Return [X, Y] of the center of cell containing provided text 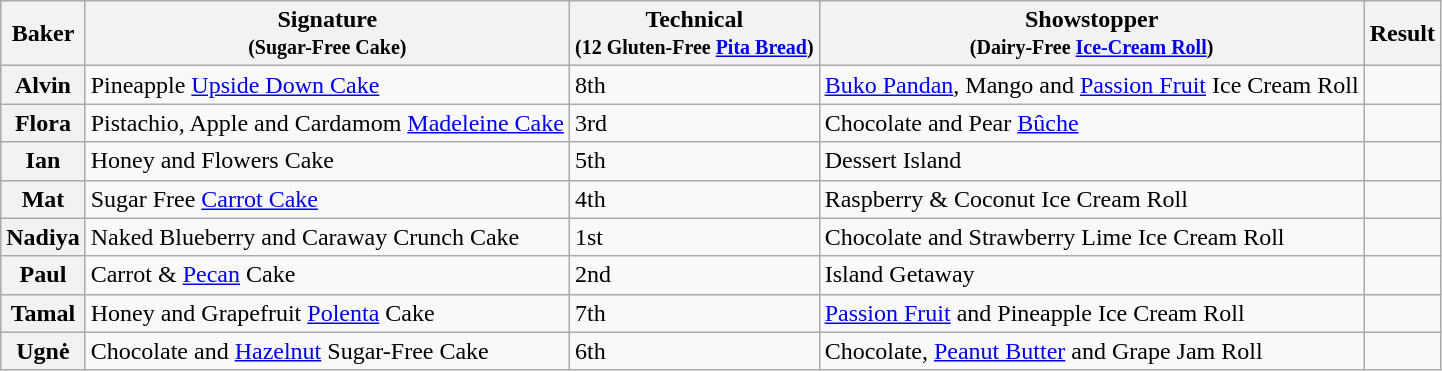
Paul [43, 275]
6th [694, 351]
Mat [43, 199]
Technical(12 Gluten-Free Pita Bread) [694, 34]
Alvin [43, 85]
1st [694, 237]
8th [694, 85]
Passion Fruit and Pineapple Ice Cream Roll [1092, 313]
Dessert Island [1092, 161]
Showstopper(Dairy-Free Ice-Cream Roll) [1092, 34]
Baker [43, 34]
Signature(Sugar-Free Cake) [327, 34]
Tamal [43, 313]
Flora [43, 123]
Carrot & Pecan Cake [327, 275]
Naked Blueberry and Caraway Crunch Cake [327, 237]
Chocolate and Pear Bûche [1092, 123]
4th [694, 199]
Chocolate and Hazelnut Sugar-Free Cake [327, 351]
Chocolate, Peanut Butter and Grape Jam Roll [1092, 351]
Nadiya [43, 237]
Island Getaway [1092, 275]
Honey and Flowers Cake [327, 161]
Chocolate and Strawberry Lime Ice Cream Roll [1092, 237]
Honey and Grapefruit Polenta Cake [327, 313]
Ugnė [43, 351]
Sugar Free Carrot Cake [327, 199]
Pineapple Upside Down Cake [327, 85]
7th [694, 313]
Ian [43, 161]
Raspberry & Coconut Ice Cream Roll [1092, 199]
Pistachio, Apple and Cardamom Madeleine Cake [327, 123]
Buko Pandan, Mango and Passion Fruit Ice Cream Roll [1092, 85]
Result [1402, 34]
5th [694, 161]
2nd [694, 275]
3rd [694, 123]
